Locate the cell with the specified text and output its (X, Y) center coordinate. 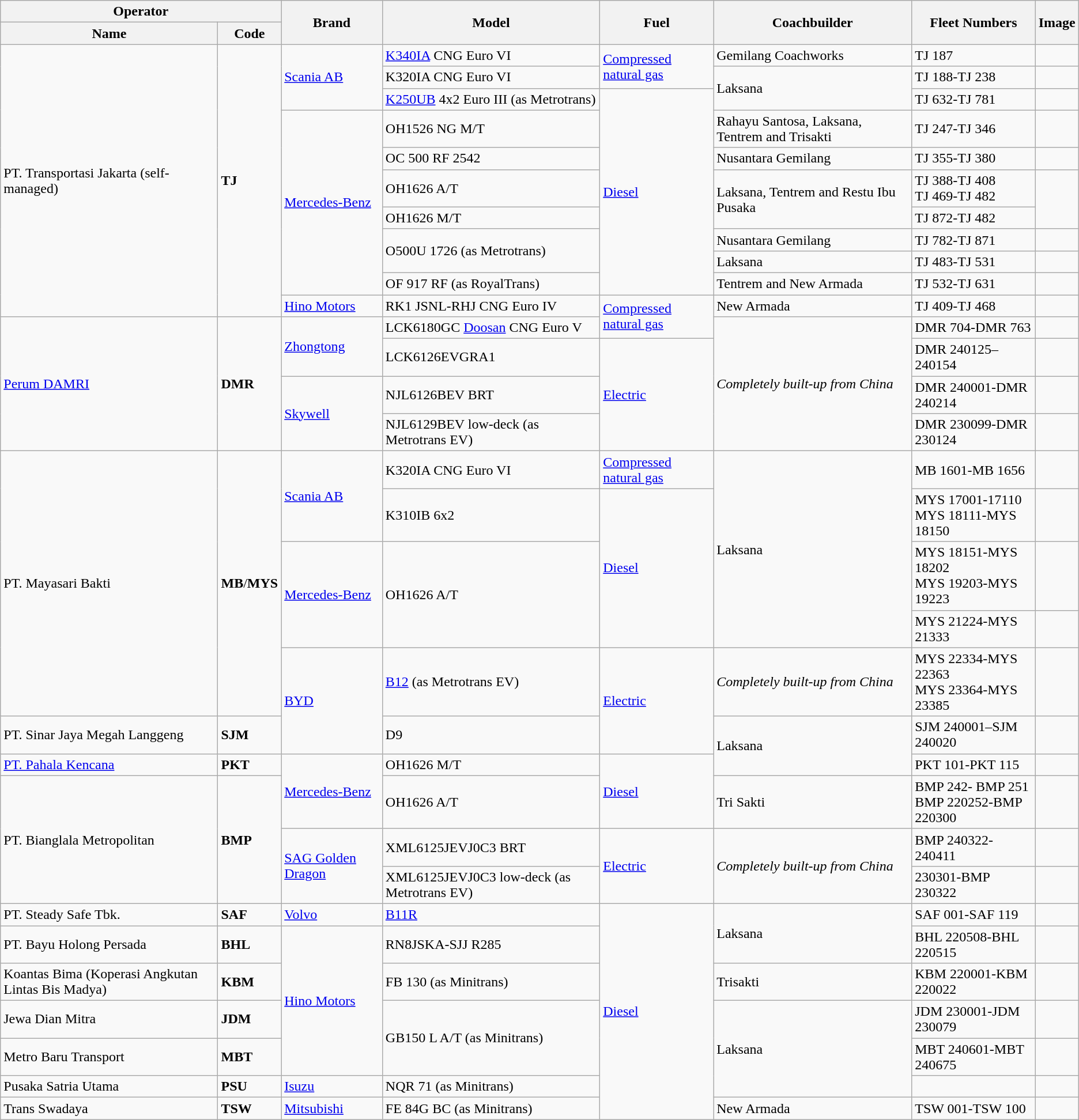
Isuzu (332, 1087)
BYD (332, 701)
Tentrem and New Armada (813, 283)
B11R (491, 914)
MYS 21224-MYS 21333 (974, 629)
SJM (250, 735)
PSU (250, 1087)
Fuel (657, 22)
PT. Bayu Holong Persada (110, 944)
MB/MYS (250, 584)
GB150 L A/T (as Minitrans) (491, 1038)
Pusaka Satria Utama (110, 1087)
PKT 101-PKT 115 (974, 765)
TJ 355-TJ 380 (974, 158)
K340IA CNG Euro VI (491, 55)
Code (250, 33)
BMP 242- BMP 251BMP 220252-BMP 220300 (974, 802)
TJ 632-TJ 781 (974, 99)
PT. Transportasi Jakarta (self-managed) (110, 181)
Gemilang Coachworks (813, 55)
NJL6126BEV BRT (491, 395)
TSW 001-TSW 100 (974, 1108)
TSW (250, 1108)
SAF (250, 914)
PT. Mayasari Bakti (110, 584)
TJ 247-TJ 346 (974, 129)
BMP 240322-240411 (974, 847)
Image (1057, 22)
DMR 230099-DMR 230124 (974, 432)
JDM 230001-JDM 230079 (974, 1020)
B12 (as Metrotrans EV) (491, 682)
TJ 532-TJ 631 (974, 283)
TJ 782-TJ 871 (974, 240)
K310IB 6x2 (491, 515)
O500U 1726 (as Metrotrans) (491, 251)
NQR 71 (as Minitrans) (491, 1087)
Name (110, 33)
KBM 220001-KBM 220022 (974, 982)
OF 917 RF (as RoyalTrans) (491, 283)
Brand (332, 22)
KBM (250, 982)
TJ 187 (974, 55)
TJ 409-TJ 468 (974, 306)
D9 (491, 735)
DMR 240001-DMR 240214 (974, 395)
Rahayu Santosa, Laksana, Tentrem and Trisakti (813, 129)
Trisakti (813, 982)
LCK6180GC Doosan CNG Euro V (491, 328)
TJ 188-TJ 238 (974, 77)
RK1 JSNL-RHJ CNG Euro IV (491, 306)
DMR 704-DMR 763 (974, 328)
SJM 240001–SJM 240020 (974, 735)
LCK6126EVGRA1 (491, 357)
Zhongtong (332, 347)
OH1526 NG M/T (491, 129)
TJ 388-TJ 408TJ 469-TJ 482 (974, 188)
XML6125JEVJ0C3 low-deck (as Metrotrans EV) (491, 885)
DMR 240125–240154 (974, 357)
MBT 240601-MBT 240675 (974, 1057)
SAF 001-SAF 119 (974, 914)
TJ 483-TJ 531 (974, 262)
Skywell (332, 414)
Trans Swadaya (110, 1108)
Perum DAMRI (110, 384)
FE 84G BC (as Minitrans) (491, 1108)
DMR (250, 384)
Operator (141, 12)
Laksana, Tentrem and Restu Ibu Pusaka (813, 199)
MYS 22334-MYS 22363MYS 23364-MYS 23385 (974, 682)
Model (491, 22)
TJ (250, 181)
RN8JSKA-SJJ R285 (491, 944)
K250UB 4x2 Euro III (as Metrotrans) (491, 99)
Fleet Numbers (974, 22)
BHL (250, 944)
BMP (250, 839)
OC 500 RF 2542 (491, 158)
SAG Golden Dragon (332, 866)
230301-BMP 230322 (974, 885)
Coachbuilder (813, 22)
Metro Baru Transport (110, 1057)
PT. Steady Safe Tbk. (110, 914)
FB 130 (as Minitrans) (491, 982)
Volvo (332, 914)
PT. Sinar Jaya Megah Langgeng (110, 735)
NJL6129BEV low-deck (as Metrotrans EV) (491, 432)
TJ 872-TJ 482 (974, 218)
Jewa Dian Mitra (110, 1020)
BHL 220508-BHL 220515 (974, 944)
Koantas Bima (Koperasi Angkutan Lintas Bis Madya) (110, 982)
JDM (250, 1020)
PKT (250, 765)
PT. Pahala Kencana (110, 765)
Mitsubishi (332, 1108)
PT. Bianglala Metropolitan (110, 839)
MB 1601-MB 1656 (974, 470)
XML6125JEVJ0C3 BRT (491, 847)
Tri Sakti (813, 802)
MBT (250, 1057)
MYS 18151-MYS 18202MYS 19203-MYS 19223 (974, 576)
MYS 17001-17110MYS 18111-MYS 18150 (974, 515)
